Provide the (X, Y) coordinate of the cell's center where the given text is located.  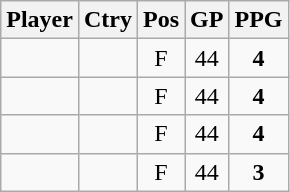
Pos (160, 20)
3 (258, 172)
PPG (258, 20)
GP (207, 20)
Ctry (108, 20)
Player (40, 20)
